Locate the cell with the specified text and output its (X, Y) center coordinate. 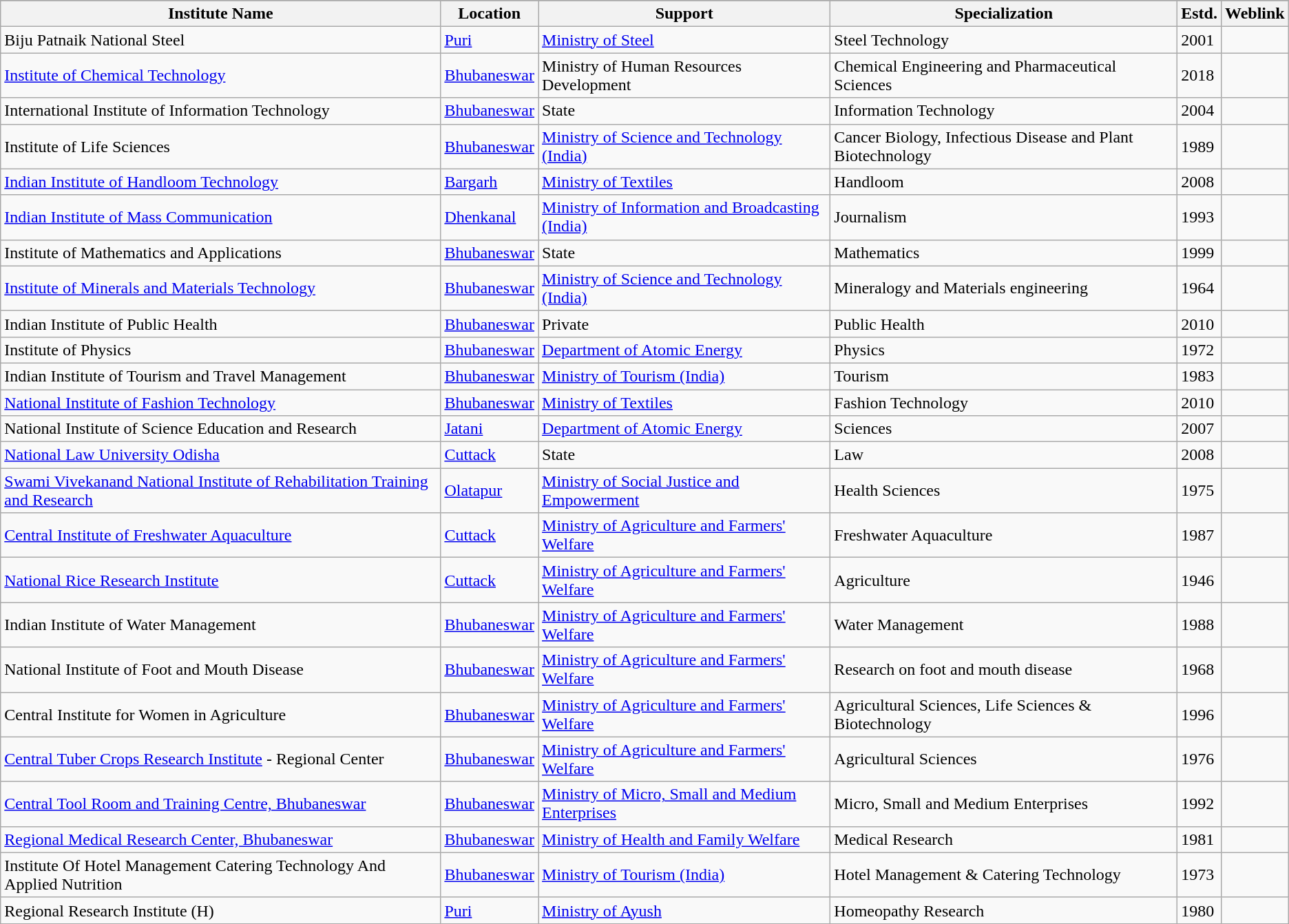
Tourism (1004, 376)
Hotel Management & Catering Technology (1004, 874)
Olatapur (490, 490)
1987 (1199, 536)
Agricultural Sciences, Life Sciences & Biotechnology (1004, 715)
Location (490, 14)
Ministry of Health and Family Welfare (684, 839)
1996 (1199, 715)
Mathematics (1004, 253)
Institute Of Hotel Management Catering Technology And Applied Nutrition (220, 874)
Institute of Mathematics and Applications (220, 253)
2001 (1199, 40)
Steel Technology (1004, 40)
Ministry of Micro, Small and Medium Enterprises (684, 804)
Jatani (490, 429)
Ministry of Information and Broadcasting (India) (684, 218)
Agriculture (1004, 580)
Physics (1004, 350)
National Institute of Fashion Technology (220, 403)
Agricultural Sciences (1004, 759)
Indian Institute of Handloom Technology (220, 182)
1999 (1199, 253)
Central Institute of Freshwater Aquaculture (220, 536)
Health Sciences (1004, 490)
Regional Research Institute (H) (220, 910)
Micro, Small and Medium Enterprises (1004, 804)
National Institute of Foot and Mouth Disease (220, 669)
1968 (1199, 669)
1975 (1199, 490)
Regional Medical Research Center, Bhubaneswar (220, 839)
Indian Institute of Public Health (220, 324)
Mineralogy and Materials engineering (1004, 288)
National Institute of Science Education and Research (220, 429)
Research on foot and mouth disease (1004, 669)
Journalism (1004, 218)
Central Tuber Crops Research Institute - Regional Center (220, 759)
International Institute of Information Technology (220, 111)
1980 (1199, 910)
Information Technology (1004, 111)
2018 (1199, 76)
Private (684, 324)
Bargarh (490, 182)
1992 (1199, 804)
Ministry of Steel (684, 40)
2004 (1199, 111)
Dhenkanal (490, 218)
1983 (1199, 376)
Support (684, 14)
Law (1004, 455)
1981 (1199, 839)
Institute of Physics (220, 350)
Ministry of Social Justice and Empowerment (684, 490)
Chemical Engineering and Pharmaceutical Sciences (1004, 76)
Central Tool Room and Training Centre, Bhubaneswar (220, 804)
Sciences (1004, 429)
1946 (1199, 580)
2007 (1199, 429)
Cancer Biology, Infectious Disease and Plant Biotechnology (1004, 146)
Institute Name (220, 14)
Handloom (1004, 182)
1973 (1199, 874)
1964 (1199, 288)
Indian Institute of Mass Communication (220, 218)
Indian Institute of Water Management (220, 625)
Specialization (1004, 14)
1988 (1199, 625)
Institute of Minerals and Materials Technology (220, 288)
1993 (1199, 218)
1989 (1199, 146)
Weblink (1255, 14)
Freshwater Aquaculture (1004, 536)
Ministry of Ayush (684, 910)
Indian Institute of Tourism and Travel Management (220, 376)
National Law University Odisha (220, 455)
Institute of Chemical Technology (220, 76)
Estd. (1199, 14)
Central Institute for Women in Agriculture (220, 715)
Biju Patnaik National Steel (220, 40)
Public Health (1004, 324)
Ministry of Human Resources Development (684, 76)
Swami Vivekanand National Institute of Rehabilitation Training and Research (220, 490)
1976 (1199, 759)
National Rice Research Institute (220, 580)
1972 (1199, 350)
Institute of Life Sciences (220, 146)
Homeopathy Research (1004, 910)
Medical Research (1004, 839)
Water Management (1004, 625)
Fashion Technology (1004, 403)
